Pinpoint the cell where the given text exists, returning its (X, Y) midpoint coordinate. 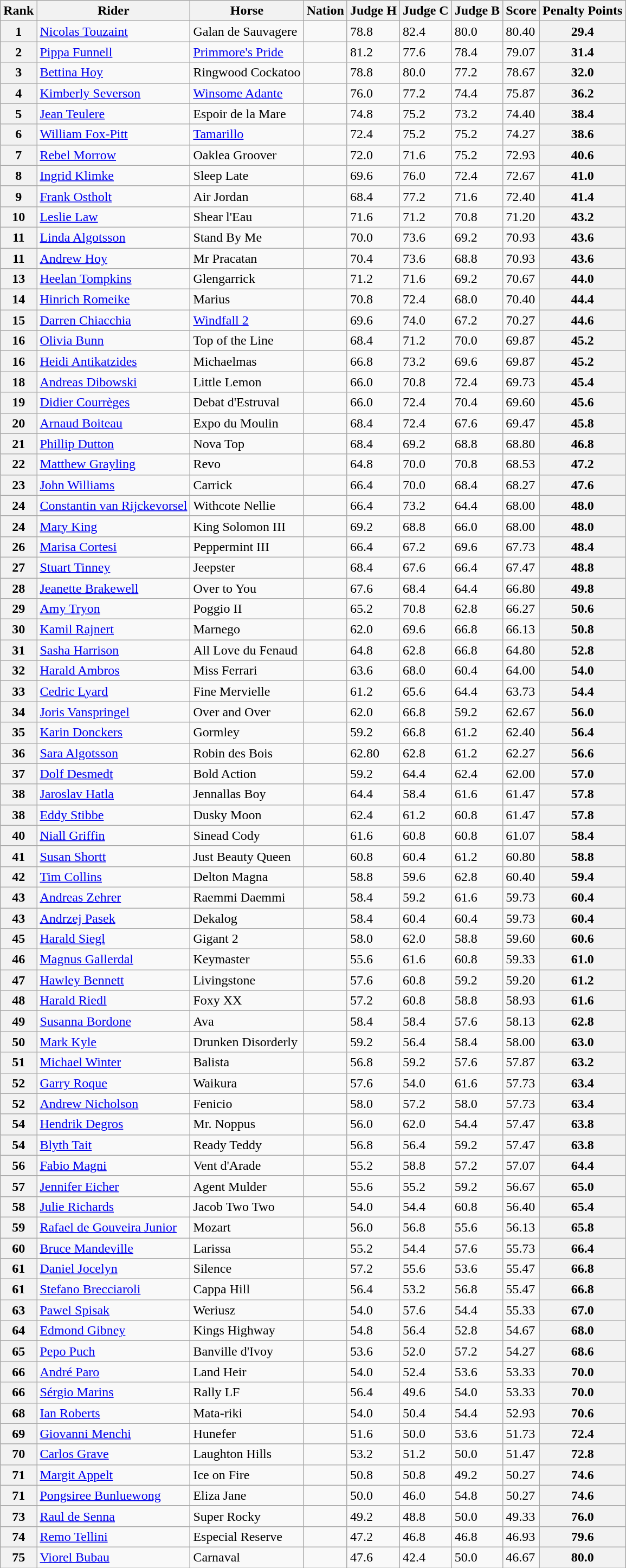
Eliza Jane (247, 1495)
Poggio II (247, 609)
Pongsiree Bunluewong (114, 1495)
40 (18, 835)
Pepo Puch (114, 1351)
45.6 (583, 403)
74.40 (521, 114)
75 (18, 1557)
66.13 (521, 630)
44.6 (583, 320)
Nova Top (247, 444)
61.0 (583, 960)
64.00 (521, 671)
67.0 (583, 1310)
Jennifer Eicher (114, 1186)
56.13 (521, 1227)
65.6 (425, 691)
Julie Richards (114, 1207)
41.0 (583, 176)
82.4 (425, 31)
52.0 (425, 1351)
40.6 (583, 155)
All Love du Fenaud (247, 650)
58.13 (521, 1021)
Stuart Tinney (114, 567)
Ready Teddy (247, 1145)
Darren Chiacchia (114, 320)
29 (18, 609)
Kimberly Severson (114, 93)
51.6 (373, 1434)
6 (18, 134)
Rank (18, 11)
Edmond Gibney (114, 1331)
Bold Action (247, 774)
63.6 (373, 671)
Olivia Bunn (114, 341)
Penalty Points (583, 11)
Andreas Zehrer (114, 897)
Michael Winter (114, 1062)
Gigant 2 (247, 939)
70.6 (583, 1413)
68.53 (521, 464)
Land Heir (247, 1372)
42.4 (425, 1557)
29.4 (583, 31)
John Williams (114, 485)
Carlos Grave (114, 1454)
Mozart (247, 1227)
Susan Shortt (114, 856)
68.80 (521, 444)
Livingstone (247, 980)
81.2 (373, 52)
65 (18, 1351)
Shear l'Eau (247, 217)
18 (18, 382)
8 (18, 176)
54.27 (521, 1351)
5 (18, 114)
66.27 (521, 609)
31 (18, 650)
46.67 (521, 1557)
Hendrik Degros (114, 1124)
Bettina Hoy (114, 73)
Stefano Brecciaroli (114, 1290)
79.07 (521, 52)
Foxy XX (247, 1001)
31.4 (583, 52)
Tamarillo (247, 134)
30 (18, 630)
65.0 (583, 1186)
52.4 (425, 1372)
44.0 (583, 279)
63.73 (521, 691)
Top of the Line (247, 341)
Especial Reserve (247, 1537)
Raemmi Daemmi (247, 897)
79.6 (583, 1537)
William Fox-Pitt (114, 134)
42 (18, 877)
André Paro (114, 1372)
Carrick (247, 485)
36 (18, 753)
73 (18, 1516)
48.4 (583, 547)
45.8 (583, 423)
70.67 (521, 279)
50 (18, 1042)
69 (18, 1434)
Espoir de la Mare (247, 114)
Jacob Two Two (247, 1207)
Michaelmas (247, 361)
75.87 (521, 93)
Viorel Bubau (114, 1557)
Debat d'Estruval (247, 403)
Pawel Spisak (114, 1310)
Harald Siegl (114, 939)
46.0 (425, 1495)
Ice on Fire (247, 1475)
27 (18, 567)
Marnego (247, 630)
Drunken Disorderly (247, 1042)
Blyth Tait (114, 1145)
72.67 (521, 176)
59.6 (425, 877)
55.33 (521, 1310)
Just Beauty Queen (247, 856)
Weriusz (247, 1310)
50.6 (583, 609)
Nicolas Touzaint (114, 31)
Rebel Morrow (114, 155)
49.8 (583, 588)
Arnaud Boiteau (114, 423)
Revo (247, 464)
Agent Mulder (247, 1186)
Sinead Cody (247, 835)
58.93 (521, 1001)
64 (18, 1331)
68.27 (521, 485)
51 (18, 1062)
21 (18, 444)
Nation (325, 11)
62.67 (521, 712)
57.0 (583, 774)
65.8 (583, 1227)
Kings Highway (247, 1331)
74 (18, 1537)
69.73 (521, 382)
45 (18, 939)
51.47 (521, 1454)
48 (18, 1001)
60.6 (583, 939)
Waikura (247, 1083)
Hinrich Romeike (114, 300)
36.2 (583, 93)
61.07 (521, 835)
72.0 (373, 155)
King Solomon III (247, 526)
Garry Roque (114, 1083)
Margit Appelt (114, 1475)
Dusky Moon (247, 815)
Bruce Mandeville (114, 1248)
Mr. Noppus (247, 1124)
37 (18, 774)
32 (18, 671)
Jean Teulere (114, 114)
58 (18, 1207)
Judge H (373, 11)
28 (18, 588)
44.4 (583, 300)
2 (18, 52)
Over to You (247, 588)
Andrew Hoy (114, 258)
Vent d'Arade (247, 1165)
63.0 (583, 1042)
26 (18, 547)
77.6 (425, 52)
Dolf Desmedt (114, 774)
Sasha Harrison (114, 650)
Amy Tryon (114, 609)
Expo du Moulin (247, 423)
13 (18, 279)
Phillip Dutton (114, 444)
Oaklea Groover (247, 155)
74.8 (373, 114)
56 (18, 1165)
Jeanette Brakewell (114, 588)
57 (18, 1186)
71.20 (521, 217)
Judge B (477, 11)
10 (18, 217)
51.73 (521, 1434)
Tim Collins (114, 877)
59.33 (521, 960)
Linda Algotsson (114, 237)
7 (18, 155)
33 (18, 691)
72.8 (583, 1454)
45.4 (583, 382)
Fabio Magni (114, 1165)
Leslie Law (114, 217)
70.27 (521, 320)
Eddy Stibbe (114, 815)
56.6 (583, 753)
60.80 (521, 856)
43.2 (583, 217)
Sérgio Marins (114, 1392)
Rafael de Gouveira Junior (114, 1227)
Withcote Nellie (247, 506)
Frank Ostholt (114, 196)
3 (18, 73)
Horse (247, 11)
Peppermint III (247, 547)
Score (521, 11)
1 (18, 31)
72.40 (521, 196)
Carnaval (247, 1557)
59.4 (583, 877)
65.4 (583, 1207)
Mary King (114, 526)
Little Lemon (247, 382)
Stand By Me (247, 237)
Fine Mervielle (247, 691)
46 (18, 960)
23 (18, 485)
49 (18, 1021)
62.27 (521, 753)
Joris Vanspringel (114, 712)
67.73 (521, 547)
Niall Griffin (114, 835)
47 (18, 980)
63.2 (583, 1062)
59 (18, 1227)
32.0 (583, 73)
67.47 (521, 567)
Windfall 2 (247, 320)
Harald Riedl (114, 1001)
35 (18, 733)
Sleep Late (247, 176)
Andrew Nicholson (114, 1104)
54.67 (521, 1331)
Mr Pracatan (247, 258)
62.40 (521, 733)
Rider (114, 11)
Heelan Tompkins (114, 279)
69.60 (521, 403)
74.27 (521, 134)
55.73 (521, 1248)
57.87 (521, 1062)
Judge C (425, 11)
78.4 (477, 52)
Rally LF (247, 1392)
Susanna Bordone (114, 1021)
Cappa Hill (247, 1290)
Remo Tellini (114, 1537)
4 (18, 93)
Winsome Adante (247, 93)
70.40 (521, 300)
Raul de Senna (114, 1516)
50.4 (425, 1413)
Mata-riki (247, 1413)
78.67 (521, 73)
60.40 (521, 877)
41 (18, 856)
Harald Ambros (114, 671)
Super Rocky (247, 1516)
52.93 (521, 1413)
62.00 (521, 774)
Glengarrick (247, 279)
38.6 (583, 134)
38.4 (583, 114)
56.67 (521, 1186)
Delton Magna (247, 877)
Constantin van Rijckevorsel (114, 506)
57.07 (521, 1165)
59.60 (521, 939)
Ian Roberts (114, 1413)
Heidi Antikatzides (114, 361)
Hawley Bennett (114, 980)
Banville d'Ivoy (247, 1351)
Miss Ferrari (247, 671)
15 (18, 320)
9 (18, 196)
74.0 (425, 320)
Didier Courrèges (114, 403)
Gormley (247, 733)
49.6 (425, 1392)
70 (18, 1454)
Giovanni Menchi (114, 1434)
62.80 (373, 753)
Laughton Hills (247, 1454)
41.4 (583, 196)
Primmore's Pride (247, 52)
Balista (247, 1062)
Marisa Cortesi (114, 547)
19 (18, 403)
Matthew Grayling (114, 464)
51.2 (425, 1454)
Galan de Sauvagere (247, 31)
59.20 (521, 980)
Larissa (247, 1248)
49.33 (521, 1516)
64.80 (521, 650)
68 (18, 1413)
Robin des Bois (247, 753)
56.40 (521, 1207)
Jennallas Boy (247, 794)
Marius (247, 300)
Jeepster (247, 567)
Dekalog (247, 918)
66.80 (521, 588)
34 (18, 712)
63 (18, 1310)
Andrzej Pasek (114, 918)
Sara Algotsson (114, 753)
20 (18, 423)
80.40 (521, 31)
Karin Donckers (114, 733)
Keymaster (247, 960)
69.47 (521, 423)
Daniel Jocelyn (114, 1269)
Air Jordan (247, 196)
74.4 (477, 93)
Ringwood Cockatoo (247, 73)
Ava (247, 1021)
65.2 (373, 609)
72.93 (521, 155)
Mark Kyle (114, 1042)
Pippa Funnell (114, 52)
58.00 (521, 1042)
Cedric Lyard (114, 691)
22 (18, 464)
Silence (247, 1269)
68.6 (583, 1351)
Kamil Rajnert (114, 630)
46.93 (521, 1537)
Andreas Dibowski (114, 382)
Jaroslav Hatla (114, 794)
Hunefer (247, 1434)
60 (18, 1248)
Over and Over (247, 712)
Ingrid Klimke (114, 176)
Fenicio (247, 1104)
Magnus Gallerdal (114, 960)
14 (18, 300)
